Capture the cell that displays the provided text and extract its (x, y) central coordinate. 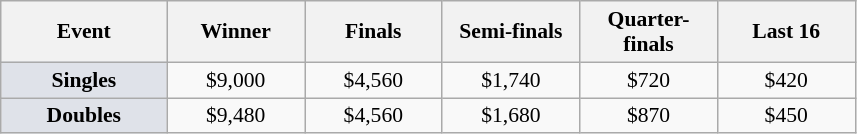
$420 (786, 80)
Last 16 (786, 32)
Finals (373, 32)
Singles (84, 80)
Winner (236, 32)
Semi-finals (511, 32)
$870 (649, 116)
$9,000 (236, 80)
Event (84, 32)
Doubles (84, 116)
$720 (649, 80)
$1,680 (511, 116)
$9,480 (236, 116)
Quarter-finals (649, 32)
$1,740 (511, 80)
$450 (786, 116)
